Provide the (X, Y) coordinate of the cell's center where the given text is located.  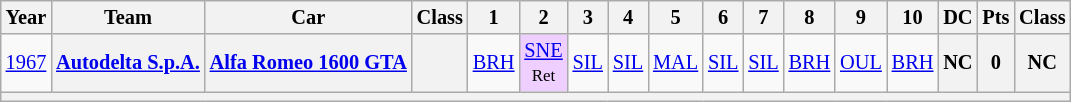
Year (26, 17)
7 (763, 17)
Autodelta S.p.A. (128, 63)
MAL (676, 63)
3 (588, 17)
2 (543, 17)
1967 (26, 63)
SNERet (543, 63)
5 (676, 17)
Pts (996, 17)
6 (723, 17)
0 (996, 63)
1 (494, 17)
Car (308, 17)
OUL (861, 63)
8 (810, 17)
Alfa Romeo 1600 GTA (308, 63)
DC (958, 17)
10 (913, 17)
Team (128, 17)
9 (861, 17)
4 (628, 17)
